From the cell containing the given text, extract its center point as (X, Y) coordinate. 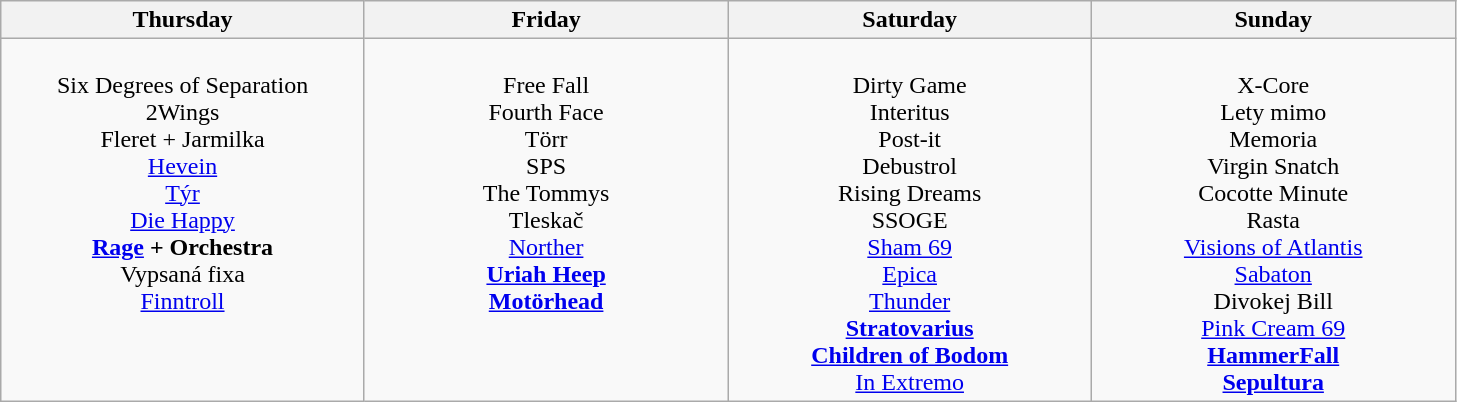
Free Fall Fourth Face Törr SPS The Tommys Tleskač Norther Uriah Heep Motörhead (546, 220)
Friday (546, 20)
X-Core Lety mimo Memoria Virgin Snatch Cocotte Minute Rasta Visions of Atlantis Sabaton Divokej Bill Pink Cream 69 HammerFall Sepultura (1273, 220)
Six Degrees of Separation 2Wings Fleret + Jarmilka Hevein Týr Die Happy Rage + Orchestra Vypsaná fixa Finntroll (183, 220)
Thursday (183, 20)
Dirty Game Interitus Post-it Debustrol Rising Dreams SSOGE Sham 69 Epica Thunder Stratovarius Children of Bodom In Extremo (910, 220)
Saturday (910, 20)
Sunday (1273, 20)
